Provide the (x, y) coordinate of the cell's center where the given text is located.  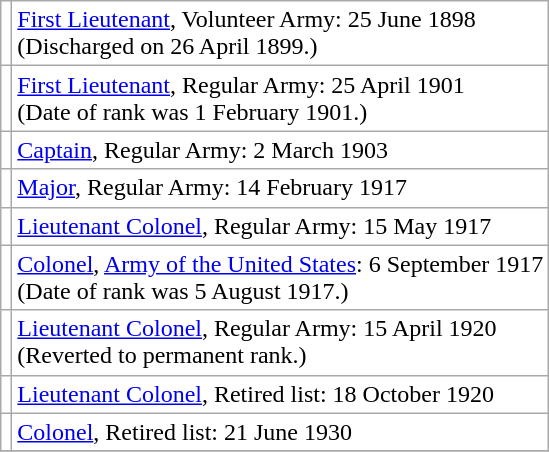
Major, Regular Army: 14 February 1917 (280, 188)
Captain, Regular Army: 2 March 1903 (280, 150)
First Lieutenant, Volunteer Army: 25 June 1898(Discharged on 26 April 1899.) (280, 34)
Colonel, Retired list: 21 June 1930 (280, 432)
Lieutenant Colonel, Regular Army: 15 April 1920(Reverted to permanent rank.) (280, 342)
Lieutenant Colonel, Regular Army: 15 May 1917 (280, 226)
First Lieutenant, Regular Army: 25 April 1901(Date of rank was 1 February 1901.) (280, 98)
Colonel, Army of the United States: 6 September 1917(Date of rank was 5 August 1917.) (280, 278)
Lieutenant Colonel, Retired list: 18 October 1920 (280, 394)
